Identify which cell holds the provided text, then report its [X, Y] central coordinate. 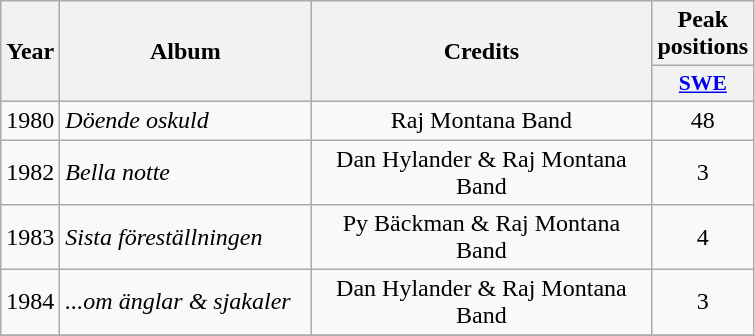
1980 [30, 120]
Döende oskuld [186, 120]
Raj Montana Band [482, 120]
Sista föreställningen [186, 238]
Album [186, 52]
1984 [30, 302]
1982 [30, 172]
...om änglar & sjakaler [186, 302]
Year [30, 52]
SWE [703, 84]
1983 [30, 238]
Credits [482, 52]
4 [703, 238]
Py Bäckman & Raj Montana Band [482, 238]
48 [703, 120]
Peak positions [703, 34]
Bella notte [186, 172]
